Return the [X, Y] coordinate for the center point of the cell that contains the specified text.  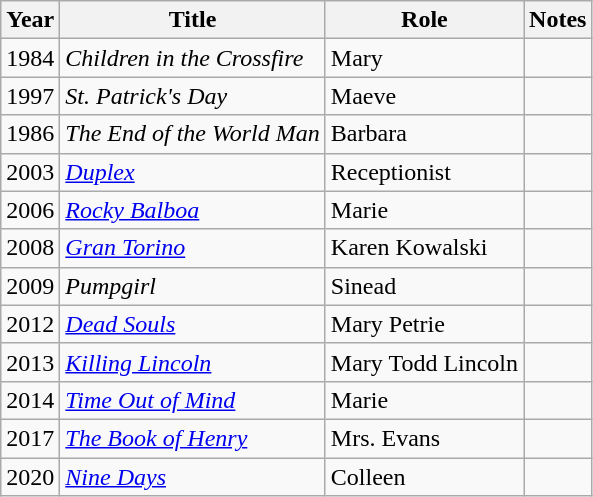
Duplex [193, 172]
2020 [30, 477]
Year [30, 20]
Role [424, 20]
Gran Torino [193, 248]
Karen Kowalski [424, 248]
Sinead [424, 286]
1984 [30, 58]
Time Out of Mind [193, 400]
Mary Petrie [424, 324]
2009 [30, 286]
The Book of Henry [193, 438]
Rocky Balboa [193, 210]
2017 [30, 438]
Notes [558, 20]
2008 [30, 248]
Receptionist [424, 172]
2013 [30, 362]
Children in the Crossfire [193, 58]
2014 [30, 400]
Nine Days [193, 477]
St. Patrick's Day [193, 96]
Barbara [424, 134]
Maeve [424, 96]
1997 [30, 96]
Killing Lincoln [193, 362]
Mary [424, 58]
Colleen [424, 477]
Dead Souls [193, 324]
Mrs. Evans [424, 438]
2012 [30, 324]
Pumpgirl [193, 286]
Title [193, 20]
1986 [30, 134]
2006 [30, 210]
Mary Todd Lincoln [424, 362]
2003 [30, 172]
The End of the World Man [193, 134]
